Find where the given text appears and provide that cell's center as (X, Y) coordinate. 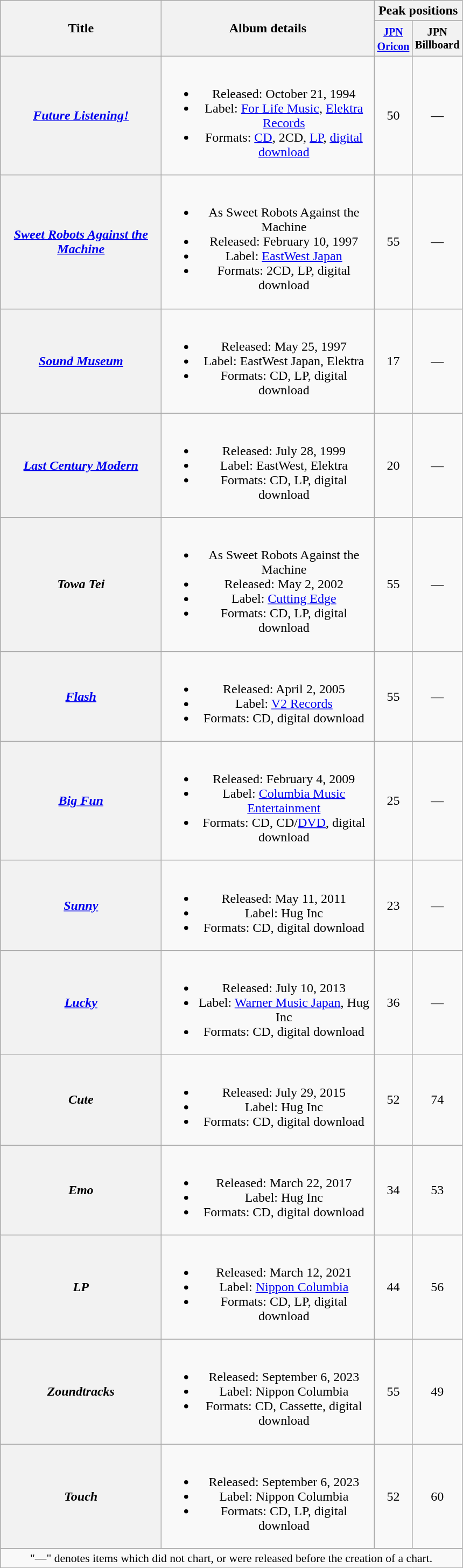
As Sweet Robots Against the MachineReleased: February 10, 1997Label: EastWest JapanFormats: 2CD, LP, digital download (268, 242)
49 (437, 1392)
Album details (268, 28)
Released: May 25, 1997Label: EastWest Japan, ElektraFormats: CD, LP, digital download (268, 361)
Released: July 29, 2015Label: Hug IncFormats: CD, digital download (268, 1100)
Towa Tei (81, 584)
Released: February 4, 2009Label: Columbia Music EntertainmentFormats: CD, CD/DVD, digital download (268, 800)
Peak positions (418, 11)
JPNBillboard (437, 39)
Released: March 12, 2021Label: Nippon ColumbiaFormats: CD, LP, digital download (268, 1287)
Emo (81, 1190)
Zoundtracks (81, 1392)
Released: July 10, 2013Label: Warner Music Japan, Hug IncFormats: CD, digital download (268, 1002)
23 (393, 905)
Future Listening! (81, 115)
Flash (81, 696)
44 (393, 1287)
JPNOricon (393, 39)
60 (437, 1496)
LP (81, 1287)
Cute (81, 1100)
Sound Museum (81, 361)
Released: May 11, 2011Label: Hug IncFormats: CD, digital download (268, 905)
Touch (81, 1496)
17 (393, 361)
Released: September 6, 2023Label: Nippon ColumbiaFormats: CD, Cassette, digital download (268, 1392)
"—" denotes items which did not chart, or were released before the creation of a chart. (231, 1558)
Released: March 22, 2017Label: Hug IncFormats: CD, digital download (268, 1190)
Lucky (81, 1002)
Released: October 21, 1994Label: For Life Music, Elektra RecordsFormats: CD, 2CD, LP, digital download (268, 115)
Title (81, 28)
Last Century Modern (81, 465)
20 (393, 465)
As Sweet Robots Against the MachineReleased: May 2, 2002Label: Cutting EdgeFormats: CD, LP, digital download (268, 584)
25 (393, 800)
Big Fun (81, 800)
Sweet Robots Against the Machine (81, 242)
56 (437, 1287)
Released: July 28, 1999Label: EastWest, ElektraFormats: CD, LP, digital download (268, 465)
Released: April 2, 2005Label: V2 RecordsFormats: CD, digital download (268, 696)
53 (437, 1190)
50 (393, 115)
74 (437, 1100)
36 (393, 1002)
34 (393, 1190)
Sunny (81, 905)
Released: September 6, 2023Label: Nippon ColumbiaFormats: CD, LP, digital download (268, 1496)
